Return (X, Y) of the center of cell containing provided text 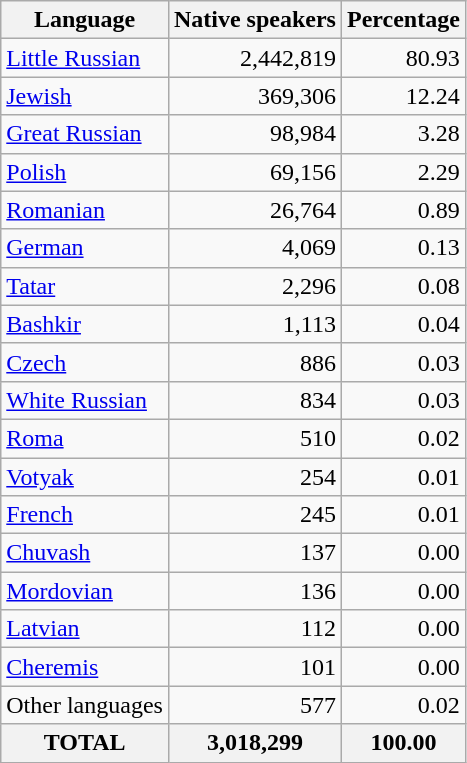
TOTAL (85, 743)
2,296 (254, 286)
98,984 (254, 134)
80.93 (403, 58)
2,442,819 (254, 58)
26,764 (254, 210)
886 (254, 362)
1,113 (254, 324)
Votyak (85, 477)
Other languages (85, 705)
69,156 (254, 172)
French (85, 515)
Roma (85, 438)
100.00 (403, 743)
Czech (85, 362)
0.08 (403, 286)
2.29 (403, 172)
12.24 (403, 96)
Percentage (403, 20)
0.13 (403, 248)
Polish (85, 172)
Bashkir (85, 324)
254 (254, 477)
Chuvash (85, 553)
369,306 (254, 96)
136 (254, 591)
Native speakers (254, 20)
Cheremis (85, 667)
245 (254, 515)
Mordovian (85, 591)
German (85, 248)
4,069 (254, 248)
101 (254, 667)
137 (254, 553)
0.89 (403, 210)
Language (85, 20)
White Russian (85, 400)
Little Russian (85, 58)
510 (254, 438)
Latvian (85, 629)
3.28 (403, 134)
Great Russian (85, 134)
834 (254, 400)
Romanian (85, 210)
3,018,299 (254, 743)
0.04 (403, 324)
577 (254, 705)
Tatar (85, 286)
Jewish (85, 96)
112 (254, 629)
